Return [x, y] of the center of cell containing provided text 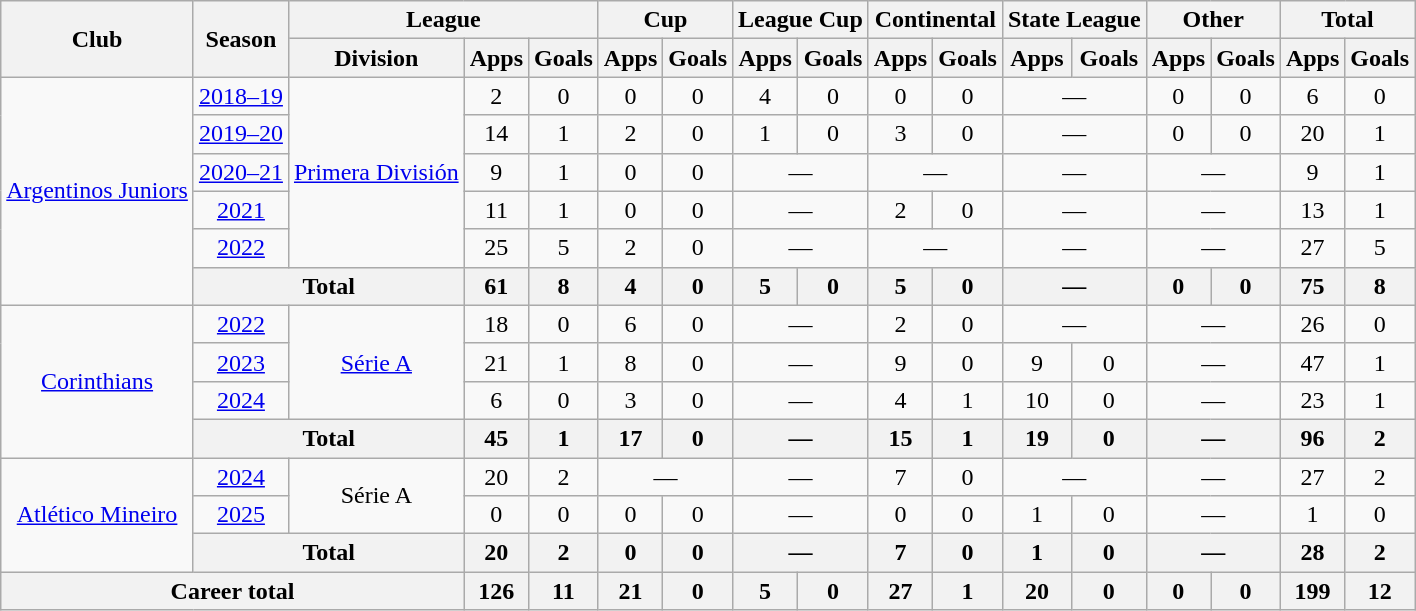
96 [1312, 438]
61 [496, 286]
14 [496, 134]
2020–21 [240, 172]
2023 [240, 362]
25 [496, 248]
Primera División [376, 172]
26 [1312, 324]
126 [496, 591]
18 [496, 324]
12 [1380, 591]
Career total [232, 591]
Continental [935, 20]
17 [630, 438]
Corinthians [98, 381]
Cup [665, 20]
47 [1312, 362]
Division [376, 58]
2025 [240, 515]
Argentinos Juniors [98, 191]
2021 [240, 210]
19 [1036, 438]
45 [496, 438]
23 [1312, 400]
State League [1074, 20]
Other [1213, 20]
13 [1312, 210]
League Cup [801, 20]
75 [1312, 286]
2019–20 [240, 134]
2018–19 [240, 96]
28 [1312, 553]
199 [1312, 591]
League [443, 20]
10 [1036, 400]
15 [900, 438]
Club [98, 39]
Atlético Mineiro [98, 515]
Season [240, 39]
